Output the [x, y] coordinate of the center of the cell containing the given text.  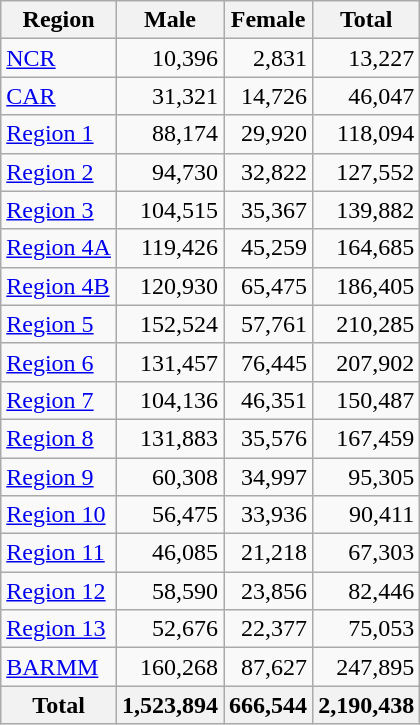
Region 4A [59, 248]
Region 6 [59, 362]
2,831 [268, 58]
Region 12 [59, 591]
119,426 [170, 248]
Region 7 [59, 400]
164,685 [366, 248]
23,856 [268, 591]
22,377 [268, 629]
Region 5 [59, 324]
Female [268, 20]
32,822 [268, 172]
13,227 [366, 58]
21,218 [268, 553]
Region 8 [59, 438]
Region 9 [59, 477]
57,761 [268, 324]
46,047 [366, 96]
67,303 [366, 553]
10,396 [170, 58]
131,883 [170, 438]
Region 10 [59, 515]
Region 4B [59, 286]
186,405 [366, 286]
34,997 [268, 477]
152,524 [170, 324]
207,902 [366, 362]
Region 13 [59, 629]
Region 2 [59, 172]
14,726 [268, 96]
Region 3 [59, 210]
BARMM [59, 667]
35,576 [268, 438]
52,676 [170, 629]
87,627 [268, 667]
Region [59, 20]
139,882 [366, 210]
94,730 [170, 172]
127,552 [366, 172]
118,094 [366, 134]
95,305 [366, 477]
104,515 [170, 210]
35,367 [268, 210]
247,895 [366, 667]
46,085 [170, 553]
76,445 [268, 362]
31,321 [170, 96]
160,268 [170, 667]
82,446 [366, 591]
58,590 [170, 591]
33,936 [268, 515]
120,930 [170, 286]
1,523,894 [170, 705]
29,920 [268, 134]
Region 1 [59, 134]
150,487 [366, 400]
56,475 [170, 515]
45,259 [268, 248]
131,457 [170, 362]
88,174 [170, 134]
75,053 [366, 629]
Region 11 [59, 553]
46,351 [268, 400]
666,544 [268, 705]
90,411 [366, 515]
104,136 [170, 400]
NCR [59, 58]
2,190,438 [366, 705]
210,285 [366, 324]
65,475 [268, 286]
Male [170, 20]
167,459 [366, 438]
60,308 [170, 477]
CAR [59, 96]
